Capture the cell that displays the provided text and extract its (x, y) central coordinate. 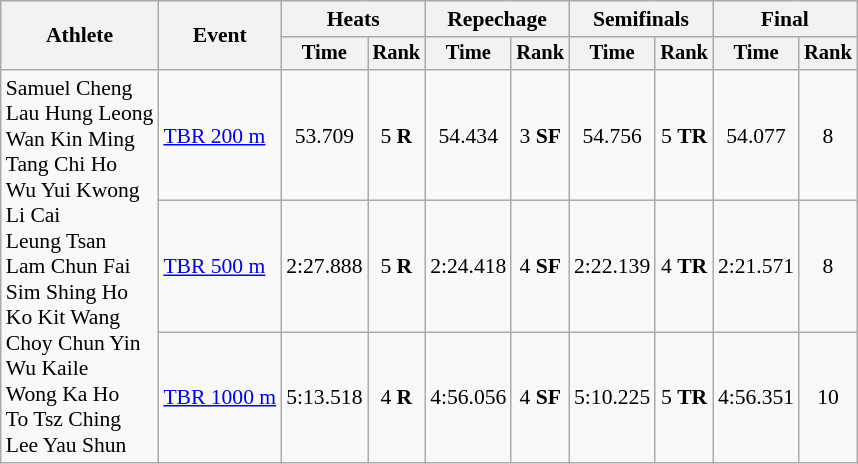
TBR 500 m (220, 266)
5:10.225 (612, 398)
4:56.056 (468, 398)
TBR 200 m (220, 136)
53.709 (324, 136)
4 R (397, 398)
4 TR (684, 266)
3 SF (540, 136)
2:24.418 (468, 266)
Final (785, 19)
Repechage (497, 19)
TBR 1000 m (220, 398)
10 (828, 398)
2:27.888 (324, 266)
Heats (353, 19)
2:22.139 (612, 266)
54.756 (612, 136)
Athlete (80, 36)
5:13.518 (324, 398)
Semifinals (641, 19)
54.077 (756, 136)
2:21.571 (756, 266)
Event (220, 36)
4:56.351 (756, 398)
54.434 (468, 136)
